Identify which cell holds the provided text, then report its [X, Y] central coordinate. 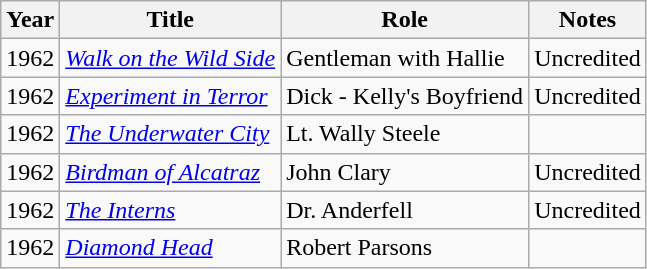
The Interns [170, 210]
John Clary [405, 172]
Notes [588, 20]
Title [170, 20]
Diamond Head [170, 248]
Walk on the Wild Side [170, 58]
Year [30, 20]
Dr. Anderfell [405, 210]
Role [405, 20]
Gentleman with Hallie [405, 58]
The Underwater City [170, 134]
Birdman of Alcatraz [170, 172]
Experiment in Terror [170, 96]
Lt. Wally Steele [405, 134]
Dick - Kelly's Boyfriend [405, 96]
Robert Parsons [405, 248]
